Locate the cell with the specified text and output its [X, Y] center coordinate. 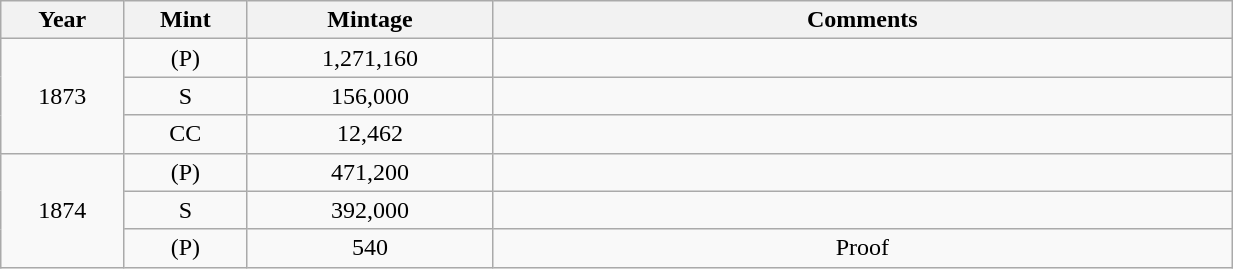
Proof [862, 248]
1874 [62, 210]
Mint [186, 20]
Comments [862, 20]
471,200 [370, 172]
156,000 [370, 96]
CC [186, 134]
12,462 [370, 134]
392,000 [370, 210]
1,271,160 [370, 58]
Year [62, 20]
Mintage [370, 20]
1873 [62, 96]
540 [370, 248]
